Find where the given text appears and provide that cell's center as (X, Y) coordinate. 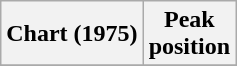
Chart (1975) (72, 34)
Peakposition (189, 34)
